From the cell containing the given text, extract its center point as (X, Y) coordinate. 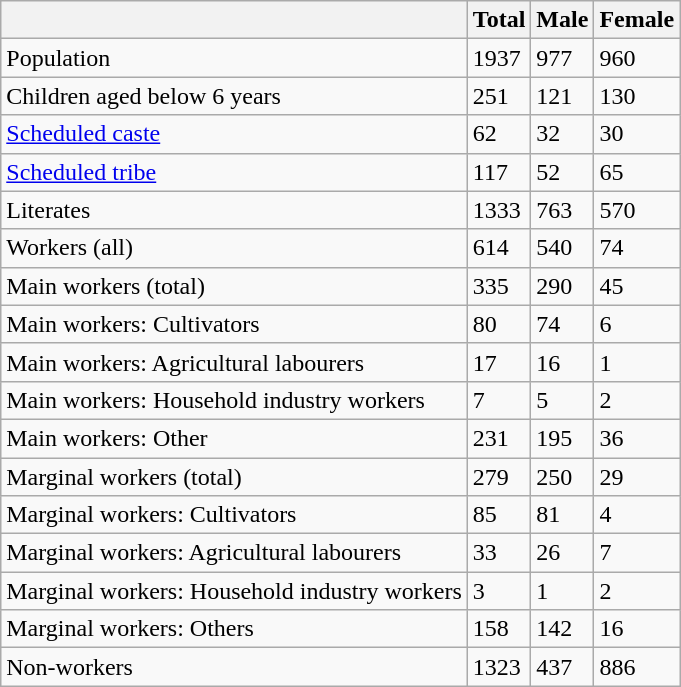
Male (562, 20)
3 (499, 591)
33 (499, 553)
26 (562, 553)
251 (499, 96)
437 (562, 667)
763 (562, 210)
570 (637, 210)
30 (637, 134)
121 (562, 96)
Scheduled tribe (234, 172)
80 (499, 324)
335 (499, 286)
1937 (499, 58)
Marginal workers (total) (234, 477)
Workers (all) (234, 248)
4 (637, 515)
Main workers (total) (234, 286)
Marginal workers: Cultivators (234, 515)
52 (562, 172)
886 (637, 667)
Total (499, 20)
142 (562, 629)
195 (562, 438)
Marginal workers: Others (234, 629)
Literates (234, 210)
977 (562, 58)
614 (499, 248)
85 (499, 515)
Female (637, 20)
Children aged below 6 years (234, 96)
Population (234, 58)
Non-workers (234, 667)
960 (637, 58)
250 (562, 477)
Scheduled caste (234, 134)
29 (637, 477)
231 (499, 438)
17 (499, 362)
Main workers: Household industry workers (234, 400)
65 (637, 172)
62 (499, 134)
130 (637, 96)
Marginal workers: Household industry workers (234, 591)
81 (562, 515)
Marginal workers: Agricultural labourers (234, 553)
1333 (499, 210)
158 (499, 629)
1323 (499, 667)
36 (637, 438)
290 (562, 286)
279 (499, 477)
117 (499, 172)
Main workers: Cultivators (234, 324)
45 (637, 286)
Main workers: Other (234, 438)
Main workers: Agricultural labourers (234, 362)
6 (637, 324)
5 (562, 400)
540 (562, 248)
32 (562, 134)
